Identify which cell holds the provided text, then report its (x, y) central coordinate. 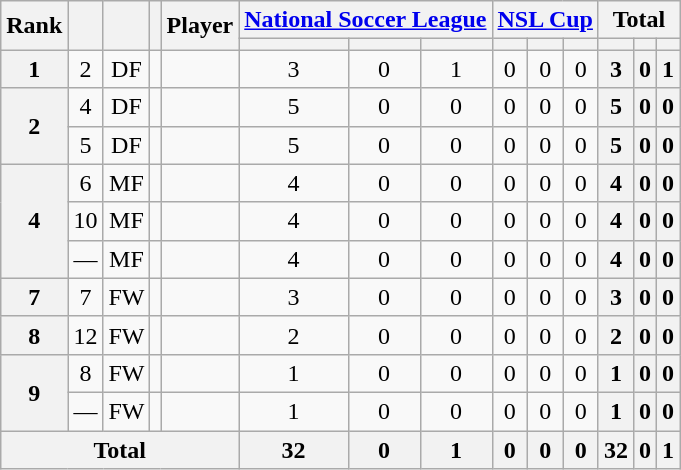
Rank (34, 26)
National Soccer League (366, 20)
10 (86, 221)
12 (86, 335)
NSL Cup (545, 20)
9 (34, 392)
Player (200, 26)
6 (86, 183)
